For the text-containing cell, return its midpoint in (X, Y) coordinate format. 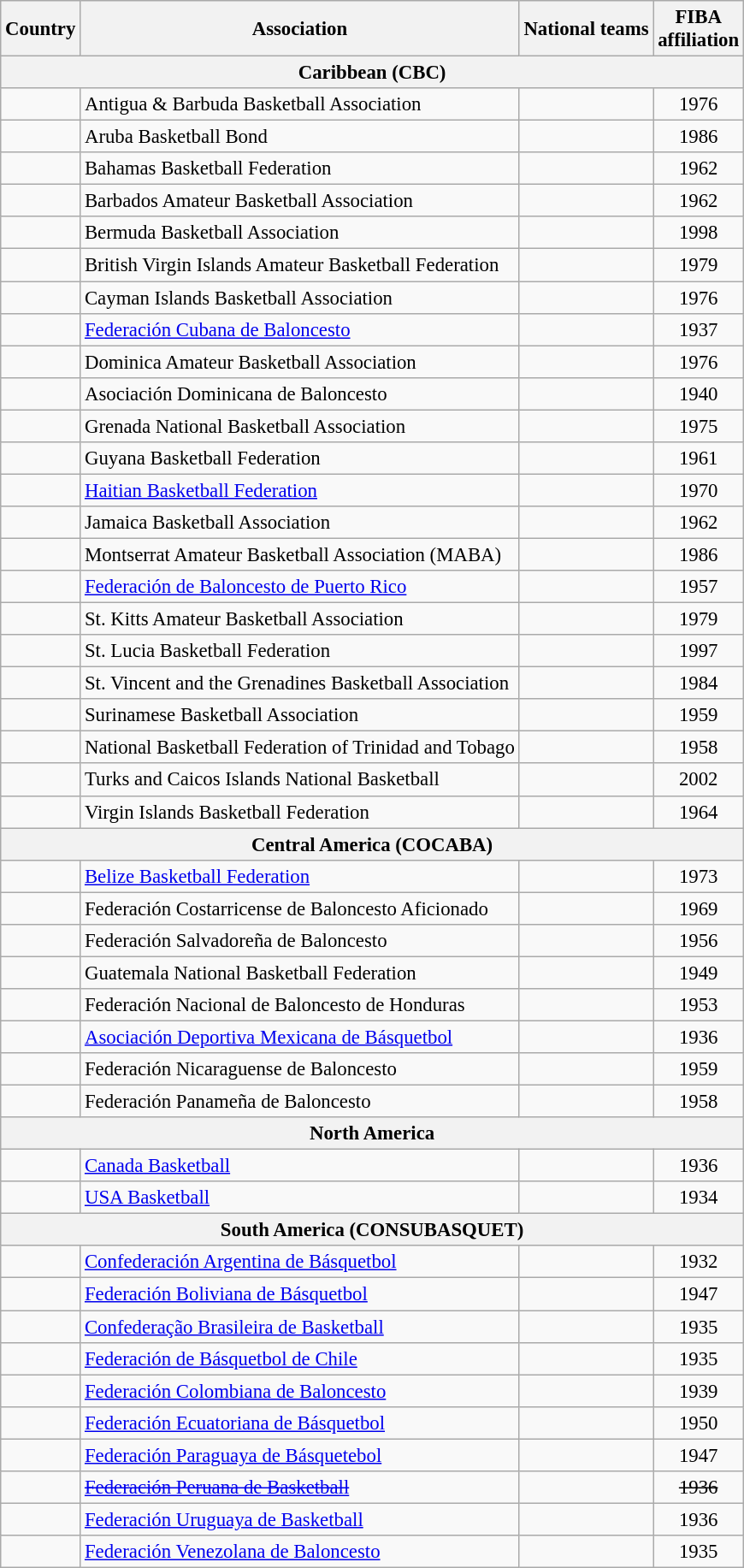
North America (373, 1133)
Federación Peruana de Basketball (299, 1488)
1940 (699, 393)
1953 (699, 1005)
Caribbean (CBC) (373, 73)
1937 (699, 329)
1961 (699, 459)
1975 (699, 426)
Federación Nacional de Baloncesto de Honduras (299, 1005)
Aruba Basketball Bond (299, 137)
Federación de Básquetbol de Chile (299, 1358)
Federación Cubana de Baloncesto (299, 329)
USA Basketball (299, 1198)
1984 (699, 683)
Virgin Islands Basketball Federation (299, 812)
National teams (587, 29)
Confederación Argentina de Básquetbol (299, 1262)
1997 (699, 651)
Bermuda Basketball Association (299, 234)
Federación Boliviana de Básquetbol (299, 1294)
Asociación Deportiva Mexicana de Básquetbol (299, 1037)
Federación de Baloncesto de Puerto Rico (299, 587)
Turks and Caicos Islands National Basketball (299, 780)
Federación Nicaraguense de Baloncesto (299, 1069)
Federación Colombiana de Baloncesto (299, 1391)
1956 (699, 941)
Cayman Islands Basketball Association (299, 298)
1934 (699, 1198)
Asociación Dominicana de Baloncesto (299, 393)
St. Vincent and the Grenadines Basketball Association (299, 683)
Belize Basketball Federation (299, 876)
1932 (699, 1262)
Central America (COCABA) (373, 844)
1957 (699, 587)
Association (299, 29)
National Basketball Federation of Trinidad and Tobago (299, 748)
1950 (699, 1423)
Federación Panameña de Baloncesto (299, 1102)
Confederação Brasileira de Basketball (299, 1327)
1973 (699, 876)
Antigua & Barbuda Basketball Association (299, 104)
1998 (699, 234)
Jamaica Basketball Association (299, 523)
FIBAaffiliation (699, 29)
Grenada National Basketball Association (299, 426)
Guatemala National Basketball Federation (299, 973)
Surinamese Basketball Association (299, 715)
St. Lucia Basketball Federation (299, 651)
1949 (699, 973)
Federación Salvadoreña de Baloncesto (299, 941)
1964 (699, 812)
Barbados Amateur Basketball Association (299, 201)
1969 (699, 908)
Country (41, 29)
St. Kitts Amateur Basketball Association (299, 619)
Dominica Amateur Basketball Association (299, 362)
Montserrat Amateur Basketball Association (MABA) (299, 554)
Federación Paraguaya de Básquetebol (299, 1455)
Bahamas Basketball Federation (299, 169)
Federación Uruguaya de Basketball (299, 1519)
2002 (699, 780)
1970 (699, 490)
Federación Ecuatoriana de Básquetbol (299, 1423)
Federación Costarricense de Baloncesto Aficionado (299, 908)
Guyana Basketball Federation (299, 459)
Federación Venezolana de Baloncesto (299, 1552)
South America (CONSUBASQUET) (373, 1230)
British Virgin Islands Amateur Basketball Federation (299, 265)
Canada Basketball (299, 1166)
Haitian Basketball Federation (299, 490)
1939 (699, 1391)
